Extract the (X, Y) coordinate from the center of the cell holding the provided text.  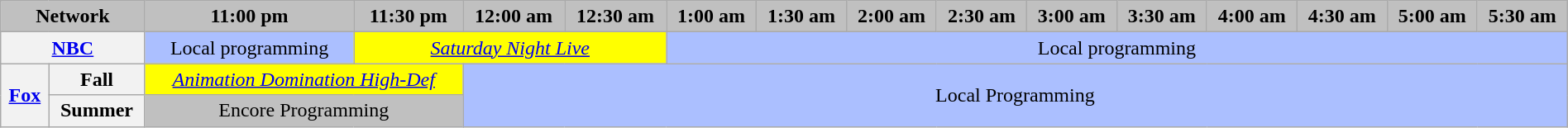
Saturday Night Live (509, 48)
12:30 am (615, 17)
4:30 am (1341, 17)
11:30 pm (409, 17)
2:00 am (892, 17)
Animation Domination High-Def (304, 79)
4:00 am (1252, 17)
2:30 am (981, 17)
11:00 pm (250, 17)
Summer (97, 111)
12:00 am (514, 17)
Fall (97, 79)
5:00 am (1432, 17)
Fox (25, 95)
1:30 am (801, 17)
Network (73, 17)
Local Programming (1016, 95)
Encore Programming (304, 111)
NBC (73, 48)
1:00 am (711, 17)
5:30 am (1522, 17)
3:30 am (1161, 17)
3:00 am (1072, 17)
